Output the [x, y] coordinate of the center of the cell containing the given text.  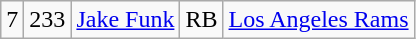
RB [202, 20]
Los Angeles Rams [318, 20]
Jake Funk [126, 20]
233 [48, 20]
7 [12, 20]
